Detect which cell encompasses the target text, then output its (X, Y) center coordinate. 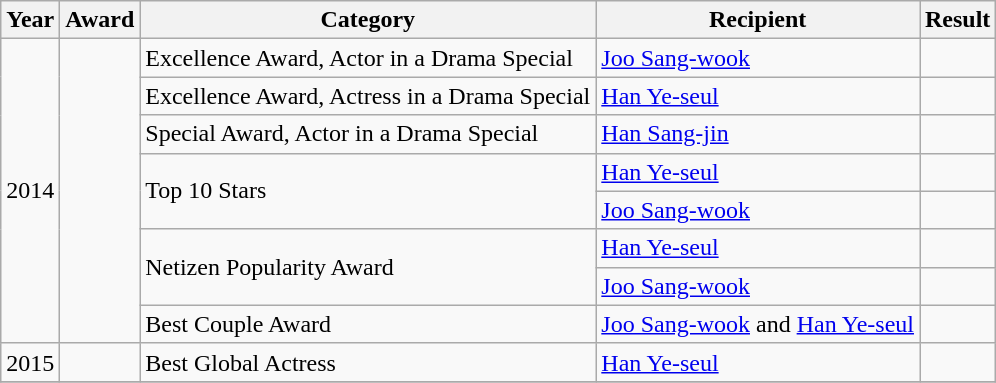
Year (30, 20)
Award (100, 20)
Special Award, Actor in a Drama Special (368, 134)
Top 10 Stars (368, 191)
Best Couple Award (368, 324)
Best Global Actress (368, 362)
Result (958, 20)
2015 (30, 362)
Excellence Award, Actress in a Drama Special (368, 96)
Excellence Award, Actor in a Drama Special (368, 58)
Joo Sang-wook and Han Ye-seul (758, 324)
Recipient (758, 20)
Han Sang-jin (758, 134)
Netizen Popularity Award (368, 267)
Category (368, 20)
2014 (30, 191)
